Provide the (X, Y) coordinate of the cell's center where the given text is located.  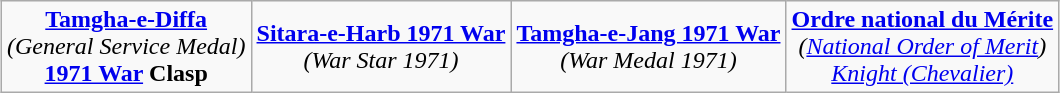
Sitara-e-Harb 1971 War(War Star 1971) (381, 47)
Tamgha-e-Jang 1971 War(War Medal 1971) (648, 47)
Ordre national du Mérite(National Order of Merit)Knight (Chevalier) (922, 47)
Tamgha-e-Diffa(General Service Medal)1971 War Clasp (126, 47)
